Extract the (X, Y) coordinate from the center of the cell holding the provided text.  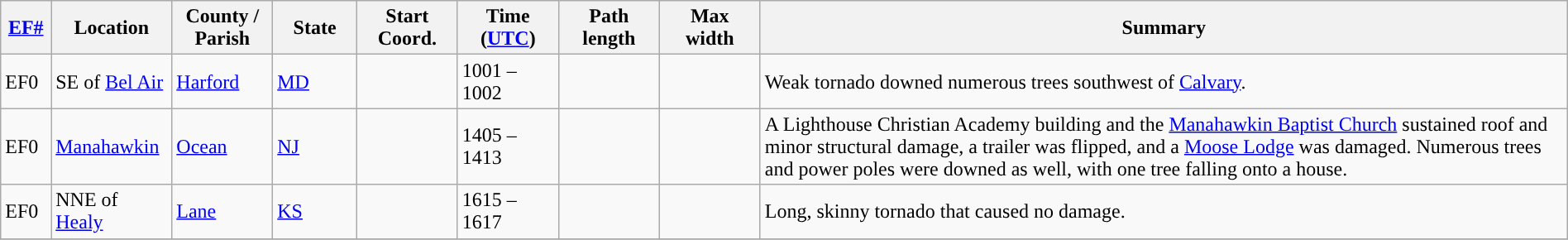
Summary (1164, 28)
1405 – 1413 (508, 146)
Manahawkin (112, 146)
NJ (315, 146)
Harford (222, 81)
Long, skinny tornado that caused no damage. (1164, 212)
NNE of Healy (112, 212)
1615 – 1617 (508, 212)
Ocean (222, 146)
SE of Bel Air (112, 81)
Max width (710, 28)
1001 – 1002 (508, 81)
State (315, 28)
KS (315, 212)
Path length (609, 28)
Weak tornado downed numerous trees southwest of Calvary. (1164, 81)
Lane (222, 212)
EF# (26, 28)
Start Coord. (407, 28)
Location (112, 28)
Time (UTC) (508, 28)
County / Parish (222, 28)
MD (315, 81)
